Return [X, Y] of the center of cell containing provided text 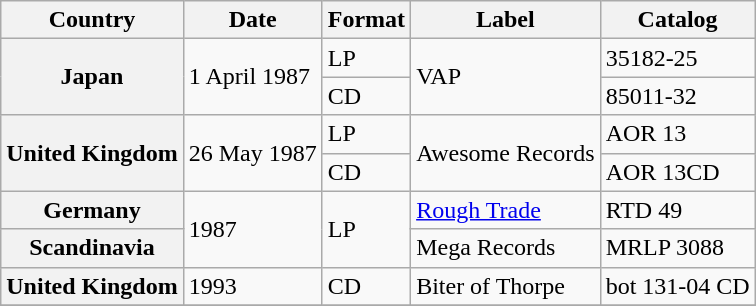
26 May 1987 [252, 153]
85011-32 [678, 96]
VAP [506, 77]
Catalog [678, 20]
Scandinavia [92, 248]
RTD 49 [678, 210]
Biter of Thorpe [506, 286]
1993 [252, 286]
AOR 13CD [678, 172]
Format [366, 20]
Country [92, 20]
AOR 13 [678, 134]
Mega Records [506, 248]
Rough Trade [506, 210]
35182-25 [678, 58]
1987 [252, 229]
Germany [92, 210]
bot 131-04 CD [678, 286]
MRLP 3088 [678, 248]
1 April 1987 [252, 77]
Japan [92, 77]
Date [252, 20]
Label [506, 20]
Awesome Records [506, 153]
